Extract the (X, Y) coordinate from the center of the cell holding the provided text.  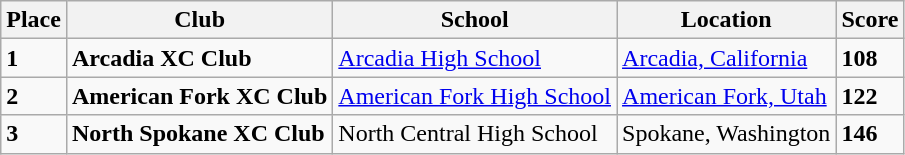
American Fork XC Club (199, 96)
Club (199, 20)
North Central High School (475, 134)
Arcadia, California (726, 58)
1 (34, 58)
North Spokane XC Club (199, 134)
School (475, 20)
Arcadia High School (475, 58)
Score (870, 20)
Arcadia XC Club (199, 58)
108 (870, 58)
Spokane, Washington (726, 134)
American Fork, Utah (726, 96)
146 (870, 134)
Location (726, 20)
Place (34, 20)
122 (870, 96)
American Fork High School (475, 96)
3 (34, 134)
2 (34, 96)
